Pinpoint the cell where the given text exists, returning its [x, y] midpoint coordinate. 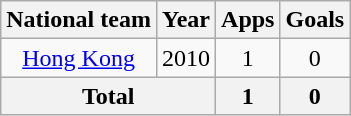
Hong Kong [79, 58]
Apps [248, 20]
Total [108, 96]
2010 [186, 58]
Goals [315, 20]
Year [186, 20]
National team [79, 20]
